Extract the [X, Y] coordinate from the center of the cell holding the provided text.  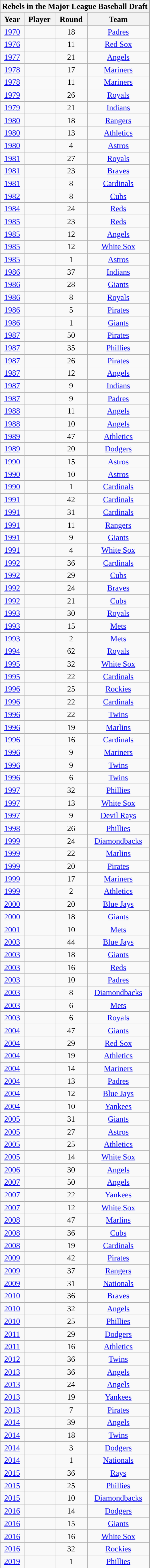
1970 [12, 32]
1977 [12, 57]
Rebels in the Major League Baseball Draft [75, 7]
1994 [12, 651]
1976 [12, 45]
35 [71, 348]
2012 [12, 1359]
44 [71, 942]
39 [71, 1423]
2006 [12, 1169]
1984 [12, 209]
5 [71, 310]
Team [118, 19]
1982 [12, 196]
28 [71, 285]
Year [12, 19]
3 [71, 1448]
1998 [12, 828]
Round [71, 19]
Rays [118, 1473]
2001 [12, 929]
62 [71, 651]
Devil Rays [118, 816]
7 [71, 1410]
Player [39, 19]
2019 [12, 1561]
